Pinpoint the cell where the given text exists, returning its (X, Y) midpoint coordinate. 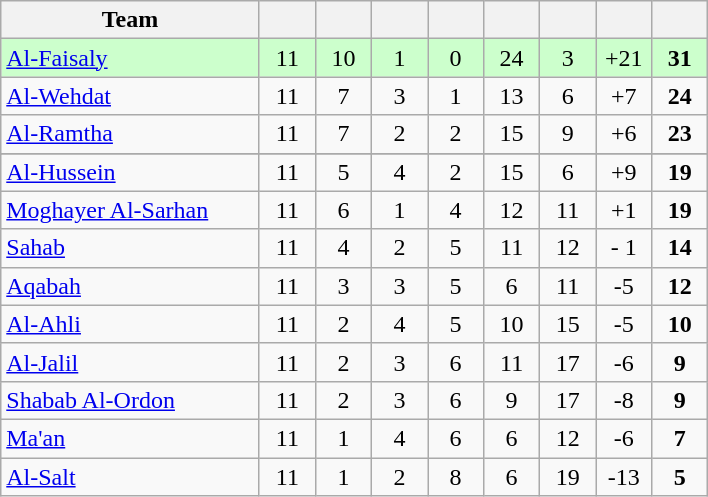
Al-Jalil (130, 362)
Al-Hussein (130, 172)
23 (680, 134)
Al-Ahli (130, 324)
+6 (624, 134)
-8 (624, 400)
Sahab (130, 248)
+1 (624, 210)
14 (680, 248)
Al-Wehdat (130, 96)
+9 (624, 172)
Al-Ramtha (130, 134)
31 (680, 58)
+7 (624, 96)
-13 (624, 477)
Al-Salt (130, 477)
Team (130, 20)
+21 (624, 58)
13 (512, 96)
Moghayer Al-Sarhan (130, 210)
Ma'an (130, 438)
- 1 (624, 248)
Aqabah (130, 286)
Shabab Al-Ordon (130, 400)
0 (456, 58)
8 (456, 477)
Al-Faisaly (130, 58)
